Return the [X, Y] coordinate for the center point of the cell that contains the specified text.  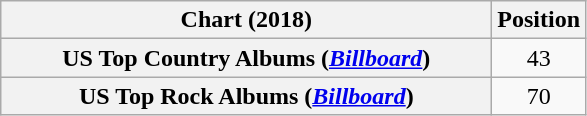
Position [539, 20]
70 [539, 96]
Chart (2018) [246, 20]
43 [539, 58]
US Top Country Albums (Billboard) [246, 58]
US Top Rock Albums (Billboard) [246, 96]
